Search for the cell housing the specified text and yield its (X, Y) center coordinate. 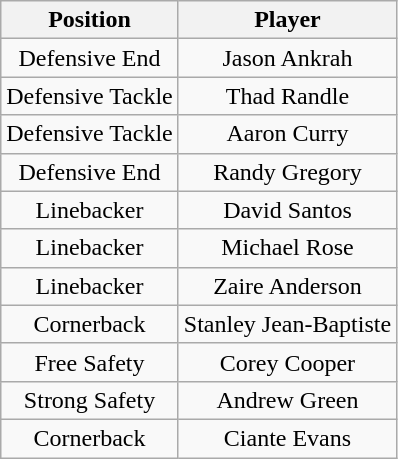
Ciante Evans (287, 438)
Michael Rose (287, 248)
Player (287, 20)
Free Safety (90, 362)
Aaron Curry (287, 134)
Thad Randle (287, 96)
Strong Safety (90, 400)
Zaire Anderson (287, 286)
Stanley Jean-Baptiste (287, 324)
Corey Cooper (287, 362)
Jason Ankrah (287, 58)
Andrew Green (287, 400)
Position (90, 20)
Randy Gregory (287, 172)
David Santos (287, 210)
